Search for the cell housing the specified text and yield its (x, y) center coordinate. 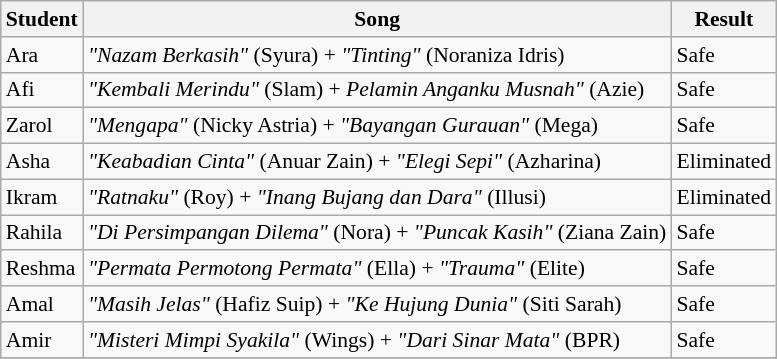
"Nazam Berkasih" (Syura) + "Tinting" (Noraniza Idris) (378, 55)
Afi (42, 90)
Student (42, 19)
"Kembali Merindu" (Slam) + Pelamin Anganku Musnah" (Azie) (378, 90)
Amir (42, 340)
Zarol (42, 126)
Ara (42, 55)
Asha (42, 162)
"Keabadian Cinta" (Anuar Zain) + "Elegi Sepi" (Azharina) (378, 162)
"Mengapa" (Nicky Astria) + "Bayangan Gurauan" (Mega) (378, 126)
"Masih Jelas" (Hafiz Suip) + "Ke Hujung Dunia" (Siti Sarah) (378, 304)
Song (378, 19)
"Di Persimpangan Dilema" (Nora) + "Puncak Kasih" (Ziana Zain) (378, 233)
"Misteri Mimpi Syakila" (Wings) + "Dari Sinar Mata" (BPR) (378, 340)
"Permata Permotong Permata" (Ella) + "Trauma" (Elite) (378, 269)
Reshma (42, 269)
"Ratnaku" (Roy) + "Inang Bujang dan Dara" (Illusi) (378, 197)
Result (724, 19)
Rahila (42, 233)
Ikram (42, 197)
Amal (42, 304)
